From the cell containing the given text, extract its center point as (X, Y) coordinate. 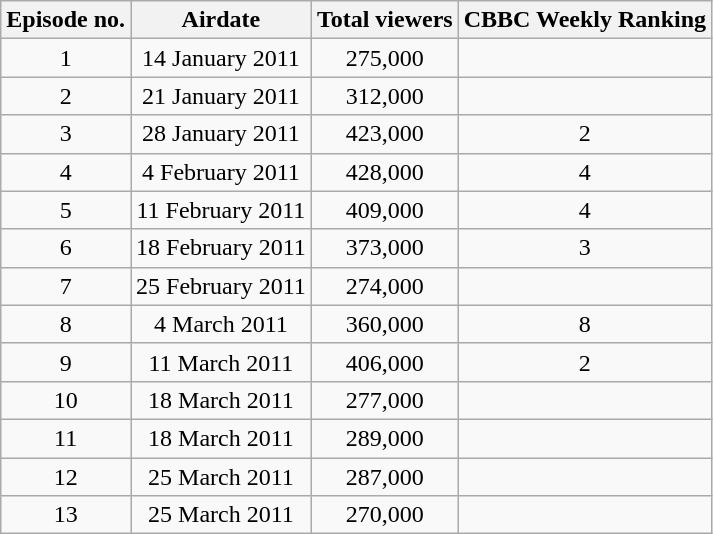
11 (66, 438)
21 January 2011 (222, 96)
18 February 2011 (222, 248)
11 March 2011 (222, 362)
6 (66, 248)
360,000 (384, 324)
CBBC Weekly Ranking (584, 20)
373,000 (384, 248)
428,000 (384, 172)
287,000 (384, 477)
409,000 (384, 210)
12 (66, 477)
423,000 (384, 134)
4 March 2011 (222, 324)
406,000 (384, 362)
5 (66, 210)
10 (66, 400)
28 January 2011 (222, 134)
275,000 (384, 58)
7 (66, 286)
Airdate (222, 20)
289,000 (384, 438)
Episode no. (66, 20)
312,000 (384, 96)
13 (66, 515)
270,000 (384, 515)
11 February 2011 (222, 210)
277,000 (384, 400)
Total viewers (384, 20)
1 (66, 58)
4 February 2011 (222, 172)
274,000 (384, 286)
25 February 2011 (222, 286)
9 (66, 362)
14 January 2011 (222, 58)
